Pinpoint the cell where the given text exists, returning its (X, Y) midpoint coordinate. 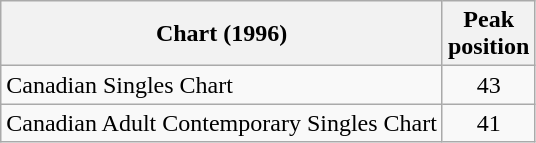
Peakposition (488, 34)
43 (488, 85)
Canadian Singles Chart (222, 85)
Canadian Adult Contemporary Singles Chart (222, 123)
Chart (1996) (222, 34)
41 (488, 123)
